Output the [X, Y] coordinate of the center of the cell containing the given text.  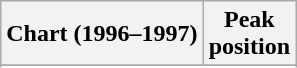
Peakposition [249, 34]
Chart (1996–1997) [102, 34]
